Identify which cell holds the provided text, then report its [x, y] central coordinate. 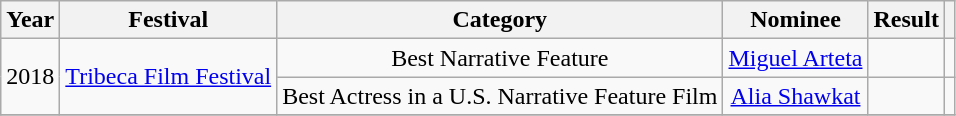
Result [906, 20]
Category [500, 20]
Festival [168, 20]
Miguel Arteta [796, 58]
Tribeca Film Festival [168, 77]
Nominee [796, 20]
Best Narrative Feature [500, 58]
Best Actress in a U.S. Narrative Feature Film [500, 96]
Year [30, 20]
2018 [30, 77]
Alia Shawkat [796, 96]
